Detect which cell encompasses the target text, then output its (x, y) center coordinate. 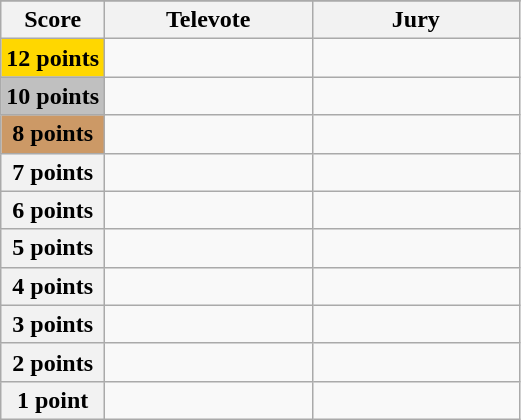
8 points (53, 134)
Jury (416, 20)
4 points (53, 286)
6 points (53, 210)
3 points (53, 324)
Televote (209, 20)
10 points (53, 96)
5 points (53, 248)
1 point (53, 400)
12 points (53, 58)
2 points (53, 362)
Score (53, 20)
7 points (53, 172)
